Search for the cell housing the specified text and yield its (X, Y) center coordinate. 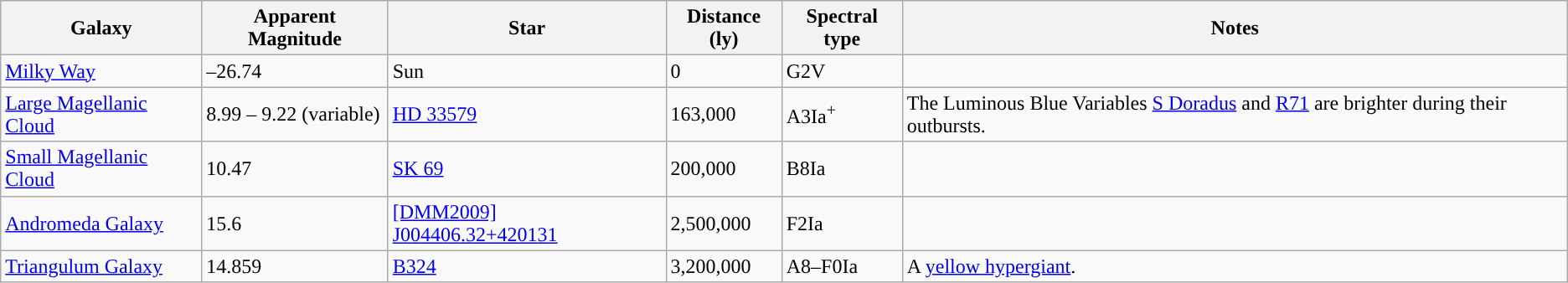
Large Magellanic Cloud (101, 114)
A8–F0Ia (842, 266)
200,000 (724, 169)
8.99 – 9.22 (variable) (295, 114)
10.47 (295, 169)
Andromeda Galaxy (101, 223)
Notes (1235, 28)
B324 (527, 266)
G2V (842, 71)
HD 33579 (527, 114)
B8Ia (842, 169)
0 (724, 71)
14.859 (295, 266)
F2Ia (842, 223)
Apparent Magnitude (295, 28)
2,500,000 (724, 223)
163,000 (724, 114)
Star (527, 28)
SK 69 (527, 169)
–26.74 (295, 71)
3,200,000 (724, 266)
15.6 (295, 223)
Small Magellanic Cloud (101, 169)
Spectral type (842, 28)
Milky Way (101, 71)
The Luminous Blue Variables S Doradus and R71 are brighter during their outbursts. (1235, 114)
[DMM2009] J004406.32+420131 (527, 223)
Distance (ly) (724, 28)
Triangulum Galaxy (101, 266)
A yellow hypergiant. (1235, 266)
Sun (527, 71)
Galaxy (101, 28)
A3Ia+ (842, 114)
